Scan for the cell matching the given text and deliver its (x, y) coordinate at center. 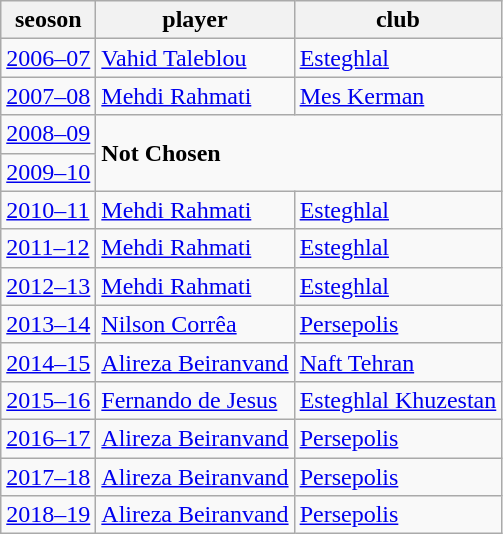
2012–13 (48, 286)
2018–19 (48, 515)
club (398, 20)
2016–17 (48, 438)
Nilson Corrêa (195, 324)
Fernando de Jesus (195, 400)
2009–10 (48, 172)
2007–08 (48, 96)
seoson (48, 20)
Mes Kerman (398, 96)
2011–12 (48, 248)
2015–16 (48, 400)
Vahid Taleblou (195, 58)
Naft Tehran (398, 362)
2013–14 (48, 324)
2008–09 (48, 134)
2017–18 (48, 477)
Esteghlal Khuzestan (398, 400)
2014–15 (48, 362)
2006–07 (48, 58)
Not Chosen (299, 153)
2010–11 (48, 210)
player (195, 20)
